Locate the cell with the specified text and output its (x, y) center coordinate. 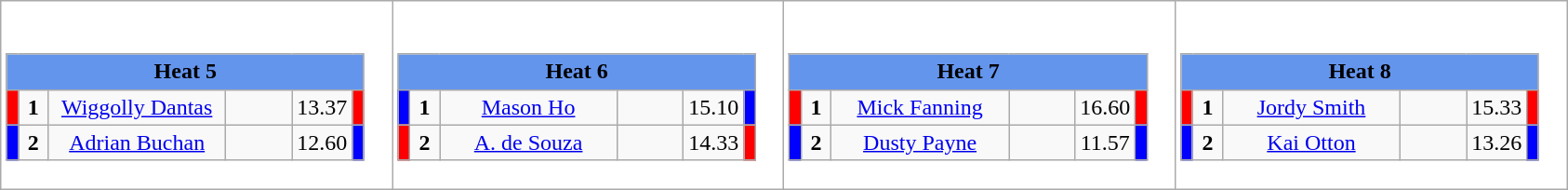
13.37 (322, 107)
Heat 6 1 Mason Ho 15.10 2 A. de Souza 14.33 (588, 95)
Dusty Payne (921, 142)
Wiggolly Dantas (138, 107)
A. de Souza (528, 142)
Heat 5 1 Wiggolly Dantas 13.37 2 Adrian Buchan 12.60 (197, 95)
Heat 7 (968, 72)
Mason Ho (528, 107)
13.26 (1497, 142)
Heat 7 1 Mick Fanning 16.60 2 Dusty Payne 11.57 (980, 95)
12.60 (322, 142)
Mick Fanning (921, 107)
16.60 (1105, 107)
Kai Otton (1311, 142)
Heat 8 1 Jordy Smith 15.33 2 Kai Otton 13.26 (1371, 95)
Heat 8 (1360, 72)
15.10 (714, 107)
11.57 (1105, 142)
14.33 (714, 142)
Adrian Buchan (138, 142)
Heat 6 (577, 72)
15.33 (1497, 107)
Heat 5 (185, 72)
Jordy Smith (1311, 107)
